Return the [X, Y] coordinate for the center point of the cell that contains the specified text.  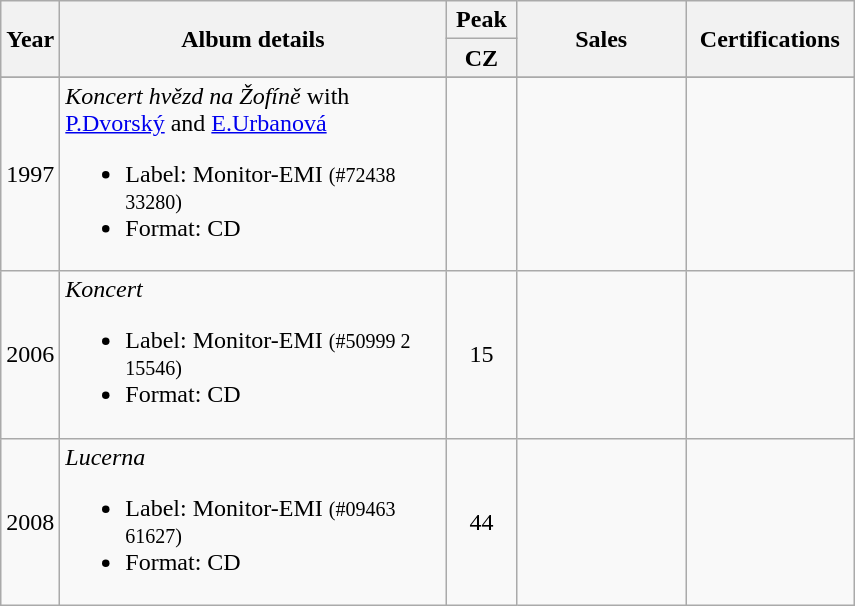
2006 [30, 354]
Koncert hvězd na Žofíně with P.Dvorský and E.UrbanováLabel: Monitor-EMI (#72438 33280)Format: CD [253, 174]
2008 [30, 522]
Year [30, 39]
Sales [602, 39]
15 [482, 354]
KoncertLabel: Monitor-EMI (#50999 2 15546)Format: CD [253, 354]
Certifications [770, 39]
1997 [30, 174]
44 [482, 522]
Album details [253, 39]
Peak [482, 20]
LucernaLabel: Monitor-EMI (#09463 61627)Format: CD [253, 522]
CZ [482, 58]
